For the text-containing cell, return its midpoint in (x, y) coordinate format. 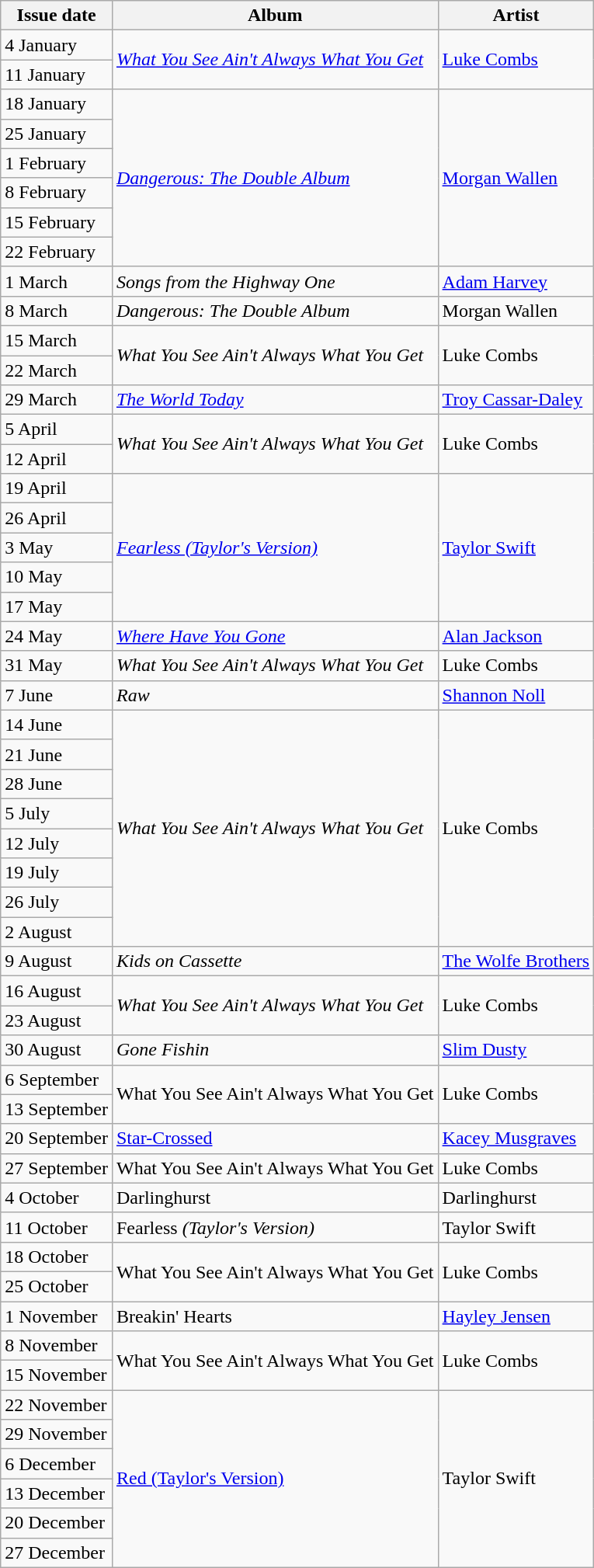
21 June (57, 754)
Star-Crossed (275, 1139)
Issue date (57, 16)
Alan Jackson (516, 636)
The Wolfe Brothers (516, 961)
Breakin' Hearts (275, 1316)
28 June (57, 784)
22 March (57, 370)
The World Today (275, 400)
31 May (57, 666)
6 December (57, 1464)
Hayley Jensen (516, 1316)
18 January (57, 104)
Shannon Noll (516, 695)
9 August (57, 961)
22 February (57, 252)
6 September (57, 1080)
4 October (57, 1198)
1 March (57, 281)
11 January (57, 75)
25 January (57, 134)
Raw (275, 695)
20 December (57, 1523)
29 March (57, 400)
16 August (57, 991)
11 October (57, 1227)
Kacey Musgraves (516, 1139)
7 June (57, 695)
20 September (57, 1139)
12 July (57, 843)
Red (Taylor's Version) (275, 1479)
19 April (57, 488)
8 March (57, 311)
26 April (57, 518)
14 June (57, 725)
Songs from the Highway One (275, 281)
25 October (57, 1286)
17 May (57, 607)
2 August (57, 932)
19 July (57, 873)
23 August (57, 1020)
12 April (57, 459)
27 September (57, 1168)
1 November (57, 1316)
Artist (516, 16)
26 July (57, 902)
13 September (57, 1109)
Where Have You Gone (275, 636)
Gone Fishin (275, 1050)
15 March (57, 340)
29 November (57, 1434)
5 April (57, 429)
10 May (57, 577)
24 May (57, 636)
Kids on Cassette (275, 961)
Slim Dusty (516, 1050)
27 December (57, 1552)
22 November (57, 1405)
15 November (57, 1375)
4 January (57, 45)
5 July (57, 813)
8 November (57, 1346)
15 February (57, 222)
Adam Harvey (516, 281)
18 October (57, 1257)
Album (275, 16)
1 February (57, 163)
30 August (57, 1050)
Troy Cassar-Daley (516, 400)
13 December (57, 1493)
3 May (57, 548)
8 February (57, 193)
